Return (X, Y) of the center of cell containing provided text 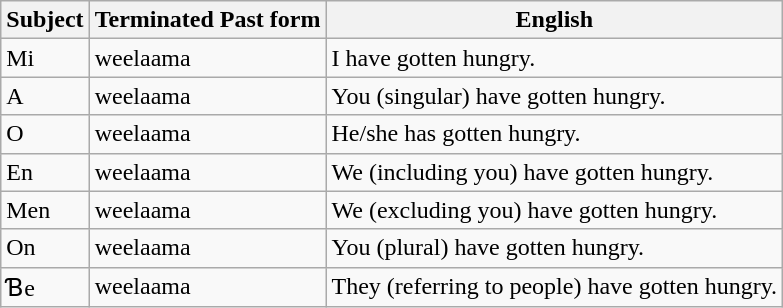
On (45, 248)
En (45, 172)
Subject (45, 20)
English (554, 20)
We (excluding you) have gotten hungry. (554, 210)
Terminated Past form (208, 20)
O (45, 134)
Men (45, 210)
He/she has gotten hungry. (554, 134)
You (singular) have gotten hungry. (554, 96)
Ɓe (45, 287)
They (referring to people) have gotten hungry. (554, 287)
You (plural) have gotten hungry. (554, 248)
A (45, 96)
We (including you) have gotten hungry. (554, 172)
I have gotten hungry. (554, 58)
Mi (45, 58)
